Return (x, y) of the center of cell containing provided text 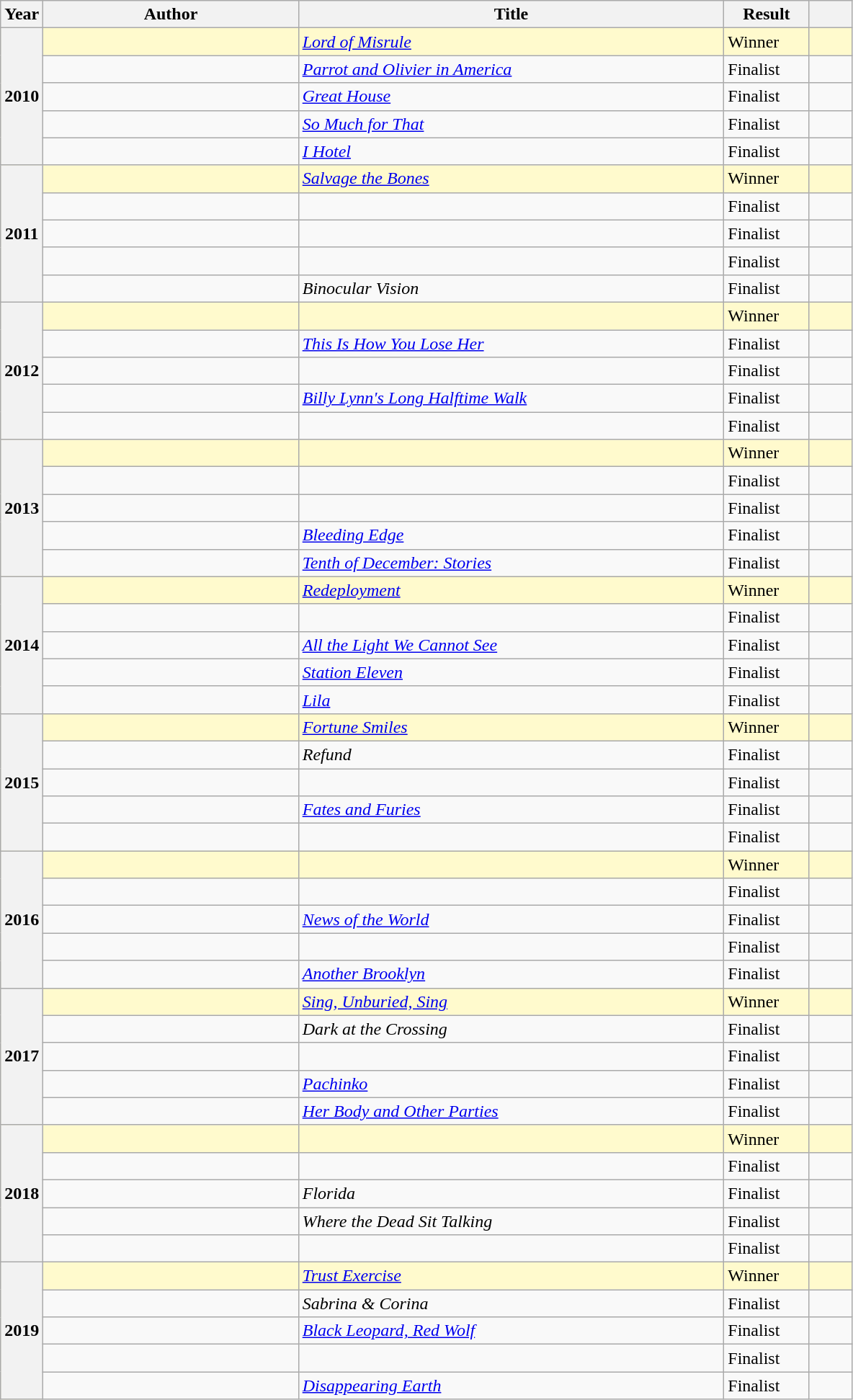
Title (512, 14)
2011 (22, 233)
Year (22, 14)
Sabrina & Corina (512, 1303)
Another Brooklyn (512, 974)
Black Leopard, Red Wolf (512, 1331)
Result (767, 14)
This Is How You Lose Her (512, 344)
2010 (22, 97)
Salvage the Bones (512, 179)
I Hotel (512, 151)
Tenth of December: Stories (512, 563)
Where the Dead Sit Talking (512, 1221)
Lord of Misrule (512, 42)
Station Eleven (512, 672)
2014 (22, 645)
Pachinko (512, 1084)
2013 (22, 508)
Great House (512, 97)
So Much for That (512, 124)
Refund (512, 754)
2015 (22, 782)
News of the World (512, 919)
Florida (512, 1193)
Author (171, 14)
Binocular Vision (512, 288)
Trust Exercise (512, 1276)
Lila (512, 700)
Her Body and Other Parties (512, 1111)
2012 (22, 370)
Billy Lynn's Long Halftime Walk (512, 398)
Bleeding Edge (512, 535)
2016 (22, 919)
Fates and Furies (512, 810)
2019 (22, 1331)
Parrot and Olivier in America (512, 69)
All the Light We Cannot See (512, 645)
Dark at the Crossing (512, 1029)
Redeployment (512, 590)
Sing, Unburied, Sing (512, 1002)
Disappearing Earth (512, 1386)
2017 (22, 1056)
Fortune Smiles (512, 727)
2018 (22, 1193)
